Locate the cell with the specified text and output its (x, y) center coordinate. 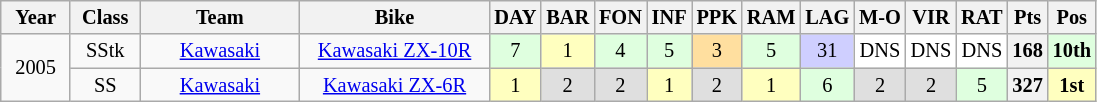
DAY (515, 17)
Year (36, 17)
168 (1027, 51)
3 (717, 51)
10th (1072, 51)
FON (620, 17)
Kawasaki ZX-6R (395, 85)
2005 (36, 68)
M-O (880, 17)
LAG (827, 17)
4 (620, 51)
6 (827, 85)
1st (1072, 85)
SS (105, 85)
31 (827, 51)
Bike (395, 17)
RAT (982, 17)
Kawasaki ZX-10R (395, 51)
SStk (105, 51)
VIR (931, 17)
7 (515, 51)
INF (670, 17)
Class (105, 17)
BAR (568, 17)
Pts (1027, 17)
PPK (717, 17)
327 (1027, 85)
RAM (771, 17)
Pos (1072, 17)
Team (220, 17)
